Provide the [x, y] coordinate of the cell's center where the given text is located.  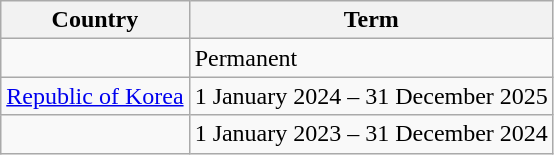
Term [371, 20]
Republic of Korea [95, 96]
1 January 2023 – 31 December 2024 [371, 134]
1 January 2024 – 31 December 2025 [371, 96]
Country [95, 20]
Permanent [371, 58]
